Provide the (x, y) coordinate of the cell's center where the given text is located.  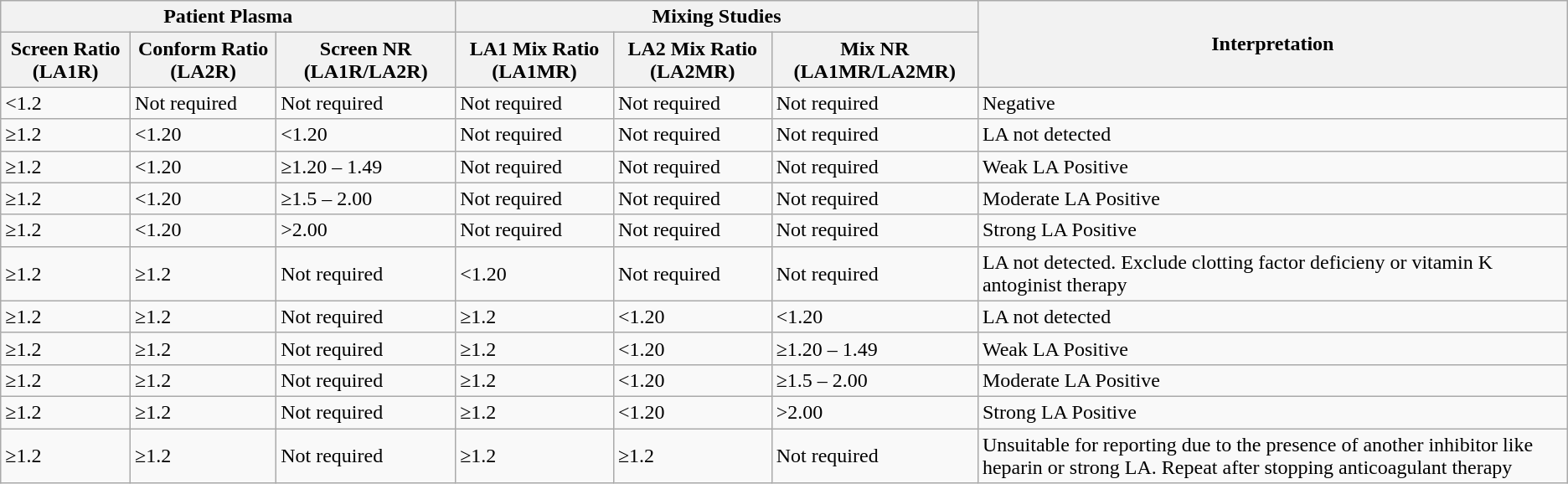
LA2 Mix Ratio (LA2MR) (692, 60)
Screen NR (LA1R/LA2R) (366, 60)
LA1 Mix Ratio (LA1MR) (534, 60)
Unsuitable for reporting due to the presence of another inhibitor like heparin or strong LA. Repeat after stopping anticoagulant therapy (1272, 456)
Mixing Studies (717, 17)
Patient Plasma (228, 17)
Negative (1272, 103)
<1.2 (65, 103)
Interpretation (1272, 44)
Mix NR (LA1MR/LA2MR) (874, 60)
Screen Ratio (LA1R) (65, 60)
Conform Ratio (LA2R) (204, 60)
LA not detected. Exclude clotting factor deficieny or vitamin K antoginist therapy (1272, 273)
